Search for the cell housing the specified text and yield its [X, Y] center coordinate. 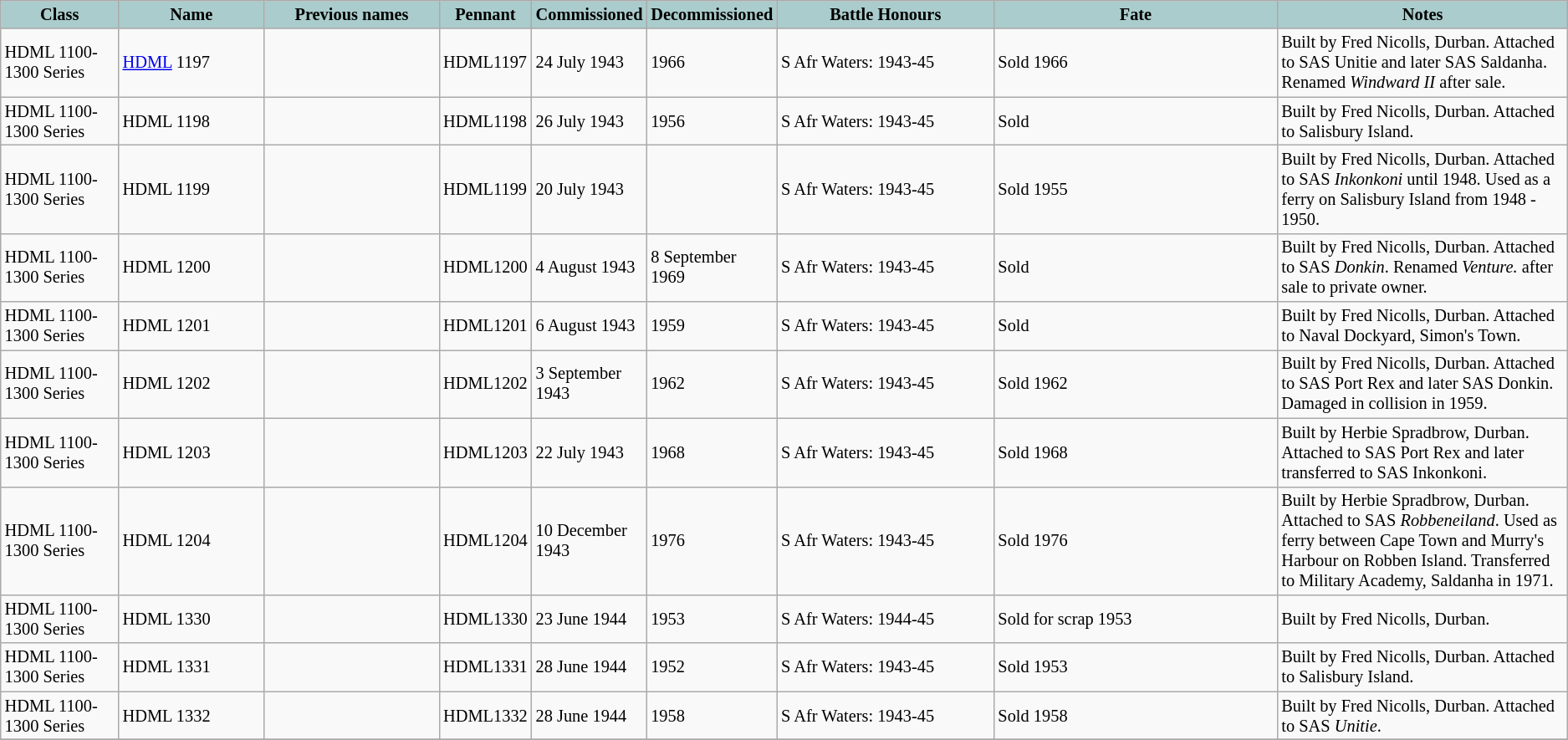
Commissioned [590, 14]
Built by Fred Nicolls, Durban. Attached to SAS Unitie and later SAS Saldanha. Renamed Windward II after sale. [1422, 63]
3 September 1943 [590, 384]
20 July 1943 [590, 189]
1956 [712, 121]
23 June 1944 [590, 619]
HDML1332 [485, 716]
1968 [712, 452]
24 July 1943 [590, 63]
Built by Fred Nicolls, Durban. Attached to SAS Unitie. [1422, 716]
1953 [712, 619]
1966 [712, 63]
HDML1204 [485, 541]
Battle Honours [885, 14]
10 December 1943 [590, 541]
8 September 1969 [712, 268]
Built by Fred Nicolls, Durban. Attached to SAS Inkonkoni until 1948. Used as a ferry on Salisbury Island from 1948 - 1950. [1422, 189]
Built by Fred Nicolls, Durban. Attached to SAS Donkin. Renamed Venture. after sale to private owner. [1422, 268]
HDML1197 [485, 63]
HDML 1203 [192, 452]
1952 [712, 667]
HDML 1204 [192, 541]
Sold 1955 [1136, 189]
Sold 1976 [1136, 541]
Sold 1958 [1136, 716]
HDML1330 [485, 619]
HDML1202 [485, 384]
HDML 1332 [192, 716]
HDML 1331 [192, 667]
6 August 1943 [590, 326]
S Afr Waters: 1944-45 [885, 619]
Sold 1968 [1136, 452]
HDML 1197 [192, 63]
HDML1203 [485, 452]
Notes [1422, 14]
Class [60, 14]
HDML1198 [485, 121]
HDML 1198 [192, 121]
Pennant [485, 14]
Built by Herbie Spradbrow, Durban. Attached to SAS Port Rex and later transferred to SAS Inkonkoni. [1422, 452]
Sold 1966 [1136, 63]
Previous names [351, 14]
22 July 1943 [590, 452]
HDML 1200 [192, 268]
HDML 1199 [192, 189]
1959 [712, 326]
HDML1331 [485, 667]
Name [192, 14]
Fate [1136, 14]
Sold for scrap 1953 [1136, 619]
Decommissioned [712, 14]
HDML 1330 [192, 619]
Built by Fred Nicolls, Durban. Attached to SAS Port Rex and later SAS Donkin. Damaged in collision in 1959. [1422, 384]
HDML 1202 [192, 384]
HDML1201 [485, 326]
Sold 1962 [1136, 384]
HDML1200 [485, 268]
HDML1199 [485, 189]
HDML 1201 [192, 326]
Sold 1953 [1136, 667]
1958 [712, 716]
1962 [712, 384]
1976 [712, 541]
26 July 1943 [590, 121]
4 August 1943 [590, 268]
Built by Fred Nicolls, Durban. [1422, 619]
Built by Fred Nicolls, Durban. Attached to Naval Dockyard, Simon's Town. [1422, 326]
